Find where the given text appears and provide that cell's center as (x, y) coordinate. 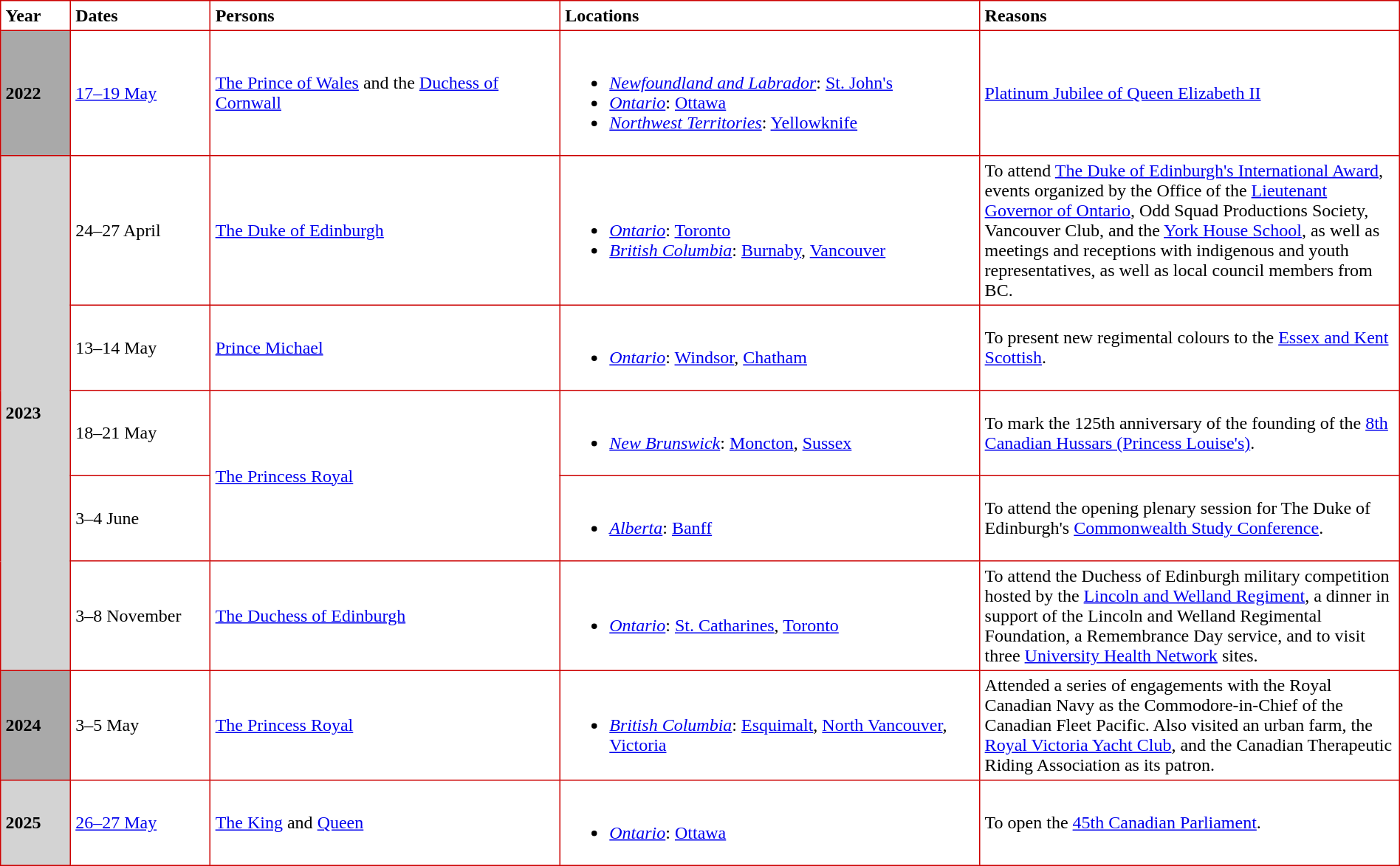
To open the 45th Canadian Parliament. (1190, 823)
To attend the opening plenary session for The Duke of Edinburgh's Commonwealth Study Conference. (1190, 518)
Newfoundland and Labrador: St. John'sOntario: OttawaNorthwest Territories: Yellowknife (770, 93)
Ontario: Windsor, Chatham (770, 348)
Persons (385, 16)
3–4 June (140, 518)
Dates (140, 16)
The Duke of Edinburgh (385, 230)
Ontario: St. Catharines, Toronto (770, 616)
2025 (35, 823)
The Prince of Wales and the Duchess of Cornwall (385, 93)
Ontario: TorontoBritish Columbia: Burnaby, Vancouver (770, 230)
Year (35, 16)
To present new regimental colours to the Essex and Kent Scottish. (1190, 348)
18–21 May (140, 433)
New Brunswick: Moncton, Sussex (770, 433)
2022 (35, 93)
2024 (35, 725)
24–27 April (140, 230)
Ontario: Ottawa (770, 823)
3–8 November (140, 616)
17–19 May (140, 93)
British Columbia: Esquimalt, North Vancouver, Victoria (770, 725)
The Duchess of Edinburgh (385, 616)
The King and Queen (385, 823)
13–14 May (140, 348)
26–27 May (140, 823)
Platinum Jubilee of Queen Elizabeth II (1190, 93)
Prince Michael (385, 348)
Locations (770, 16)
3–5 May (140, 725)
2023 (35, 413)
Reasons (1190, 16)
To mark the 125th anniversary of the founding of the 8th Canadian Hussars (Princess Louise's). (1190, 433)
Alberta: Banff (770, 518)
